Capture the cell that displays the provided text and extract its (x, y) central coordinate. 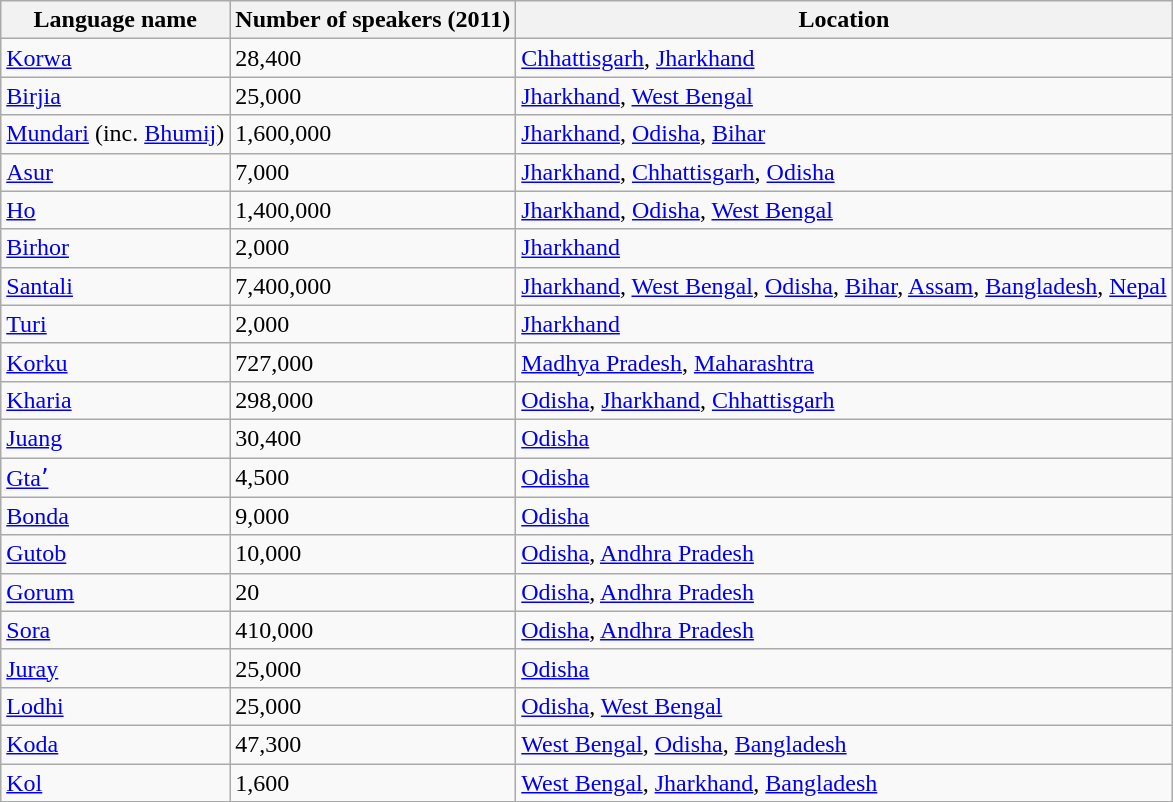
9,000 (373, 516)
4,500 (373, 478)
Kharia (116, 400)
Bonda (116, 516)
Santali (116, 286)
Asur (116, 172)
Gorum (116, 592)
Odisha, West Bengal (844, 706)
Gtaʼ (116, 478)
Birjia (116, 96)
Number of speakers (2011) (373, 20)
Koda (116, 744)
Juang (116, 438)
Chhattisgarh, Jharkhand (844, 58)
Jharkhand, Odisha, West Bengal (844, 210)
Jharkhand, West Bengal (844, 96)
Turi (116, 324)
1,600 (373, 783)
10,000 (373, 554)
47,300 (373, 744)
Mundari (inc. Bhumij) (116, 134)
7,400,000 (373, 286)
298,000 (373, 400)
West Bengal, Jharkhand, Bangladesh (844, 783)
Lodhi (116, 706)
Odisha, Jharkhand, Chhattisgarh (844, 400)
30,400 (373, 438)
Juray (116, 668)
Location (844, 20)
Sora (116, 630)
1,600,000 (373, 134)
Language name (116, 20)
Gutob (116, 554)
20 (373, 592)
Korku (116, 362)
Birhor (116, 248)
Ho (116, 210)
Korwa (116, 58)
Madhya Pradesh, Maharashtra (844, 362)
1,400,000 (373, 210)
28,400 (373, 58)
West Bengal, Odisha, Bangladesh (844, 744)
Jharkhand, Chhattisgarh, Odisha (844, 172)
Jharkhand, Odisha, Bihar (844, 134)
Jharkhand, West Bengal, Odisha, Bihar, Assam, Bangladesh, Nepal (844, 286)
Kol (116, 783)
727,000 (373, 362)
7,000 (373, 172)
410,000 (373, 630)
